Provide the [x, y] coordinate of the cell's center where the given text is located.  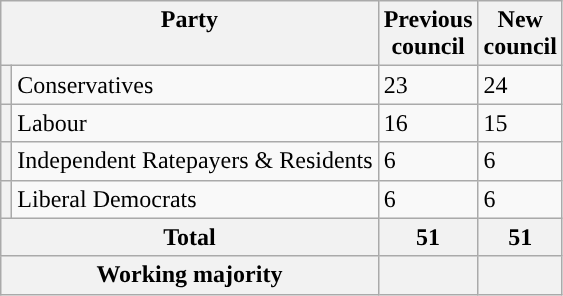
Party [190, 34]
Independent Ratepayers & Residents [195, 161]
16 [428, 123]
Labour [195, 123]
New council [520, 34]
Previous council [428, 34]
24 [520, 85]
23 [428, 85]
Working majority [190, 275]
Conservatives [195, 85]
15 [520, 123]
Total [190, 237]
Liberal Democrats [195, 199]
